From the cell containing the given text, extract its center point as (x, y) coordinate. 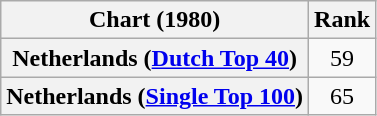
Netherlands (Dutch Top 40) (155, 58)
59 (342, 58)
Rank (342, 20)
65 (342, 96)
Netherlands (Single Top 100) (155, 96)
Chart (1980) (155, 20)
